Return the [X, Y] coordinate for the center point of the cell that contains the specified text.  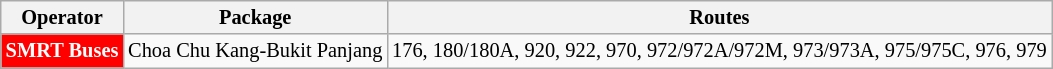
176, 180/180A, 920, 922, 970, 972/972A/972M, 973/973A, 975/975C, 976, 979 [719, 51]
SMRT Buses [62, 51]
Operator [62, 17]
Choa Chu Kang-Bukit Panjang [255, 51]
Routes [719, 17]
Package [255, 17]
